Locate the cell with the specified text and output its (x, y) center coordinate. 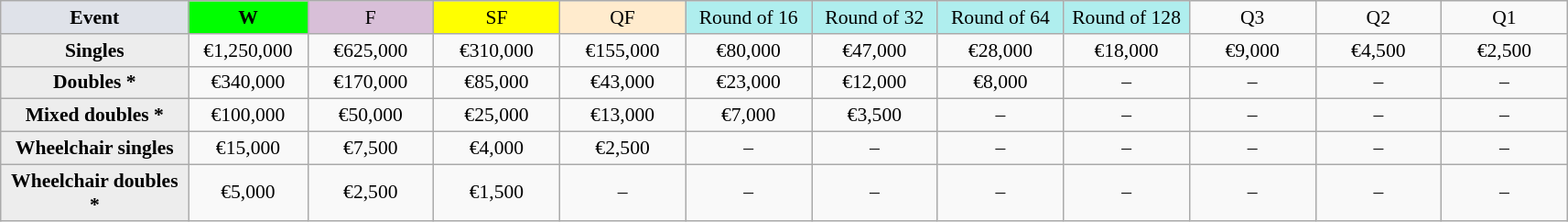
QF (622, 17)
€18,000 (1127, 50)
€80,000 (749, 50)
Singles (95, 50)
€4,500 (1379, 50)
€85,000 (497, 83)
€47,000 (874, 50)
Wheelchair singles (95, 149)
Q3 (1252, 17)
Mixed doubles * (95, 116)
€100,000 (248, 116)
€7,000 (749, 116)
€1,500 (497, 193)
€13,000 (622, 116)
€170,000 (371, 83)
Round of 128 (1127, 17)
Round of 64 (1000, 17)
€4,000 (497, 149)
€155,000 (622, 50)
Round of 32 (874, 17)
€5,000 (248, 193)
F (371, 17)
€340,000 (248, 83)
Doubles * (95, 83)
€625,000 (371, 50)
€15,000 (248, 149)
€9,000 (1252, 50)
€43,000 (622, 83)
€25,000 (497, 116)
Q1 (1505, 17)
€310,000 (497, 50)
€7,500 (371, 149)
€50,000 (371, 116)
W (248, 17)
Round of 16 (749, 17)
Event (95, 17)
€23,000 (749, 83)
Q2 (1379, 17)
€1,250,000 (248, 50)
SF (497, 17)
€28,000 (1000, 50)
€3,500 (874, 116)
€8,000 (1000, 83)
€12,000 (874, 83)
Wheelchair doubles * (95, 193)
